Capture the cell that displays the provided text and extract its [x, y] central coordinate. 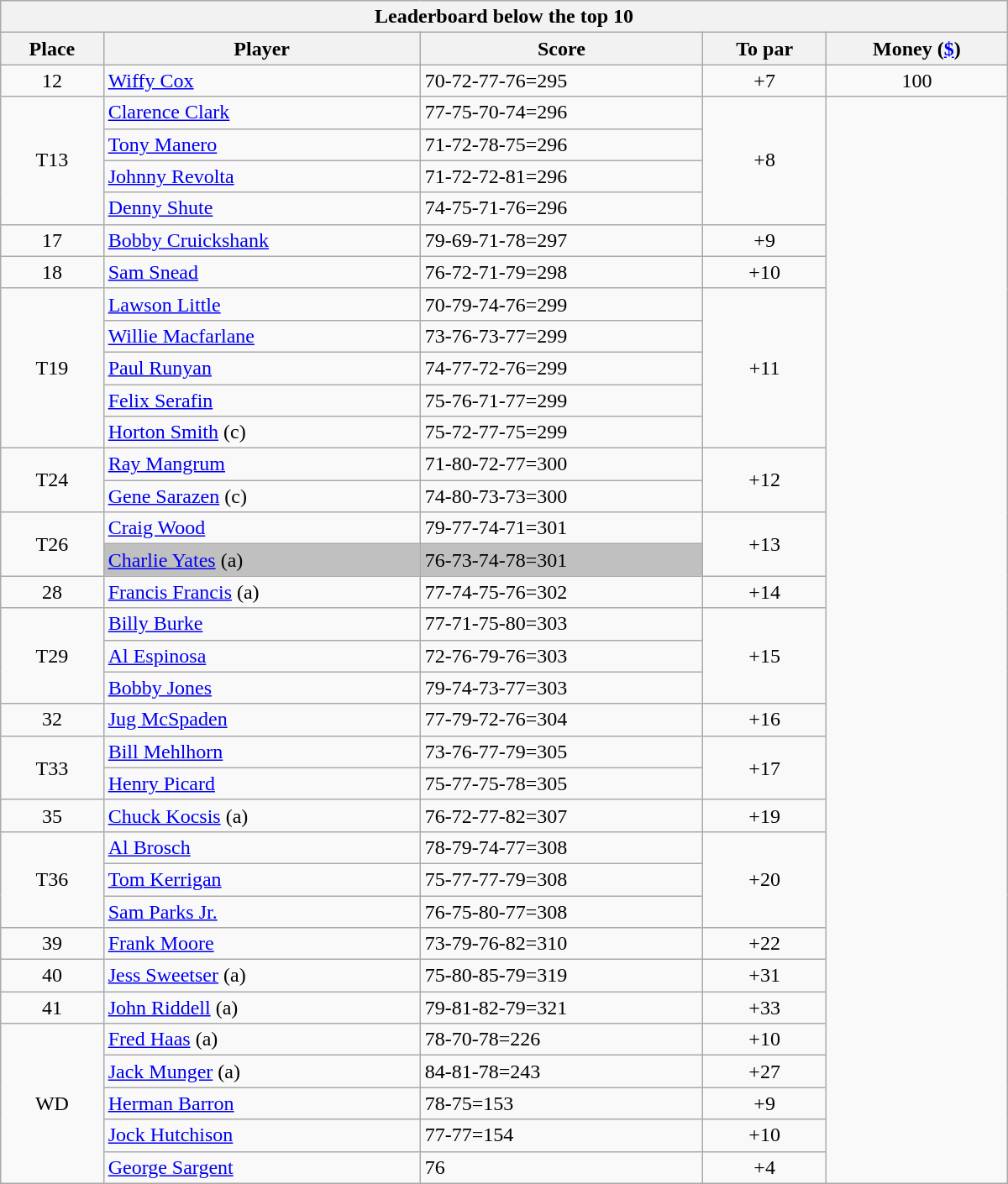
17 [52, 240]
Ray Mangrum [262, 464]
70-79-74-76=299 [561, 304]
Jug McSpaden [262, 720]
78-70-78=226 [561, 1040]
74-77-72-76=299 [561, 368]
Tony Manero [262, 144]
Denny Shute [262, 208]
+17 [764, 768]
Horton Smith (c) [262, 432]
+27 [764, 1071]
74-75-71-76=296 [561, 208]
Leaderboard below the top 10 [504, 17]
WD [52, 1103]
Sam Parks Jr. [262, 911]
78-75=153 [561, 1103]
Henry Picard [262, 783]
76-73-74-78=301 [561, 560]
+22 [764, 944]
T13 [52, 160]
Felix Serafin [262, 401]
Craig Wood [262, 528]
Bobby Jones [262, 688]
76-75-80-77=308 [561, 911]
John Riddell (a) [262, 1008]
72-76-79-76=303 [561, 656]
+7 [764, 81]
+15 [764, 656]
79-74-73-77=303 [561, 688]
Jess Sweetser (a) [262, 976]
+11 [764, 368]
75-80-85-79=319 [561, 976]
T24 [52, 480]
75-77-75-78=305 [561, 783]
Player [262, 49]
39 [52, 944]
73-79-76-82=310 [561, 944]
George Sargent [262, 1167]
76-72-77-82=307 [561, 815]
12 [52, 81]
+16 [764, 720]
+12 [764, 480]
Fred Haas (a) [262, 1040]
Frank Moore [262, 944]
77-71-75-80=303 [561, 624]
T33 [52, 768]
41 [52, 1008]
77-77=154 [561, 1135]
77-75-70-74=296 [561, 113]
78-79-74-77=308 [561, 847]
+4 [764, 1167]
+13 [764, 544]
Money ($) [917, 49]
71-72-72-81=296 [561, 176]
To par [764, 49]
Al Espinosa [262, 656]
74-80-73-73=300 [561, 496]
Paul Runyan [262, 368]
Score [561, 49]
Francis Francis (a) [262, 592]
79-77-74-71=301 [561, 528]
Bill Mehlhorn [262, 752]
18 [52, 272]
+31 [764, 976]
79-81-82-79=321 [561, 1008]
76-72-71-79=298 [561, 272]
Johnny Revolta [262, 176]
Billy Burke [262, 624]
Wiffy Cox [262, 81]
76 [561, 1167]
Charlie Yates (a) [262, 560]
Chuck Kocsis (a) [262, 815]
T19 [52, 368]
Herman Barron [262, 1103]
+20 [764, 879]
28 [52, 592]
32 [52, 720]
100 [917, 81]
T29 [52, 656]
71-72-78-75=296 [561, 144]
40 [52, 976]
Bobby Cruickshank [262, 240]
79-69-71-78=297 [561, 240]
73-76-73-77=299 [561, 336]
Jock Hutchison [262, 1135]
Clarence Clark [262, 113]
35 [52, 815]
Al Brosch [262, 847]
84-81-78=243 [561, 1071]
Willie Macfarlane [262, 336]
Tom Kerrigan [262, 879]
+14 [764, 592]
+33 [764, 1008]
71-80-72-77=300 [561, 464]
T36 [52, 879]
Place [52, 49]
73-76-77-79=305 [561, 752]
Lawson Little [262, 304]
75-76-71-77=299 [561, 401]
T26 [52, 544]
Jack Munger (a) [262, 1071]
77-74-75-76=302 [561, 592]
75-72-77-75=299 [561, 432]
75-77-77-79=308 [561, 879]
77-79-72-76=304 [561, 720]
+19 [764, 815]
70-72-77-76=295 [561, 81]
Gene Sarazen (c) [262, 496]
+8 [764, 160]
Sam Snead [262, 272]
